Capture the cell that displays the provided text and extract its [x, y] central coordinate. 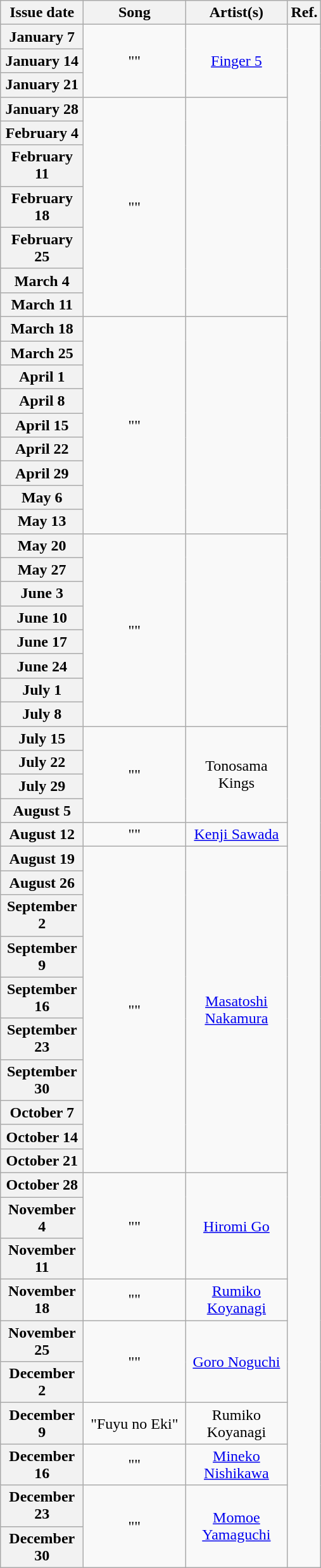
July 22 [42, 762]
May 6 [42, 497]
February 11 [42, 166]
Finger 5 [237, 61]
July 8 [42, 714]
June 3 [42, 594]
December 30 [42, 1546]
Hiromi Go [237, 1226]
December 9 [42, 1424]
April 22 [42, 449]
January 7 [42, 37]
January 14 [42, 61]
November 18 [42, 1300]
Song [134, 13]
Mineko Nishikawa [237, 1464]
March 11 [42, 304]
July 1 [42, 690]
April 29 [42, 473]
December 2 [42, 1382]
June 17 [42, 642]
May 20 [42, 545]
Ref. [304, 13]
September 16 [42, 997]
October 7 [42, 1112]
April 15 [42, 425]
"Fuyu no Eki" [134, 1424]
October 28 [42, 1185]
Goro Noguchi [237, 1362]
December 16 [42, 1464]
February 25 [42, 248]
August 5 [42, 811]
April 1 [42, 377]
March 18 [42, 328]
March 4 [42, 280]
Issue date [42, 13]
February 18 [42, 206]
Kenji Sawada [237, 835]
September 9 [42, 957]
June 10 [42, 618]
November 11 [42, 1259]
September 23 [42, 1039]
August 19 [42, 859]
September 2 [42, 915]
September 30 [42, 1080]
October 14 [42, 1136]
October 21 [42, 1160]
August 26 [42, 883]
January 21 [42, 85]
April 8 [42, 401]
Momoe Yamaguchi [237, 1526]
March 25 [42, 352]
July 15 [42, 738]
Artist(s) [237, 13]
January 28 [42, 109]
May 27 [42, 569]
November 25 [42, 1341]
February 4 [42, 133]
July 29 [42, 787]
May 13 [42, 521]
December 23 [42, 1506]
June 24 [42, 666]
November 4 [42, 1217]
Masatoshi Nakamura [237, 1010]
August 12 [42, 835]
Tonosama Kings [237, 775]
